Scan for the cell matching the given text and deliver its [x, y] coordinate at center. 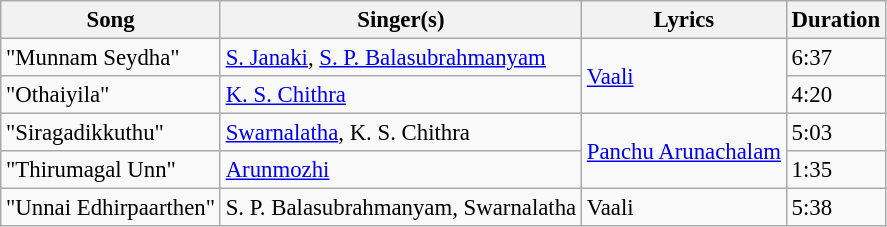
"Othaiyila" [111, 95]
"Siragadikkuthu" [111, 133]
4:20 [836, 95]
"Thirumagal Unn" [111, 170]
Singer(s) [400, 20]
Swarnalatha, K. S. Chithra [400, 133]
S. Janaki, S. P. Balasubrahmanyam [400, 58]
6:37 [836, 58]
Lyrics [684, 20]
Song [111, 20]
Panchu Arunachalam [684, 152]
5:03 [836, 133]
K. S. Chithra [400, 95]
"Munnam Seydha" [111, 58]
"Unnai Edhirpaarthen" [111, 208]
Arunmozhi [400, 170]
S. P. Balasubrahmanyam, Swarnalatha [400, 208]
5:38 [836, 208]
Duration [836, 20]
1:35 [836, 170]
